Identify which cell holds the provided text, then report its [X, Y] central coordinate. 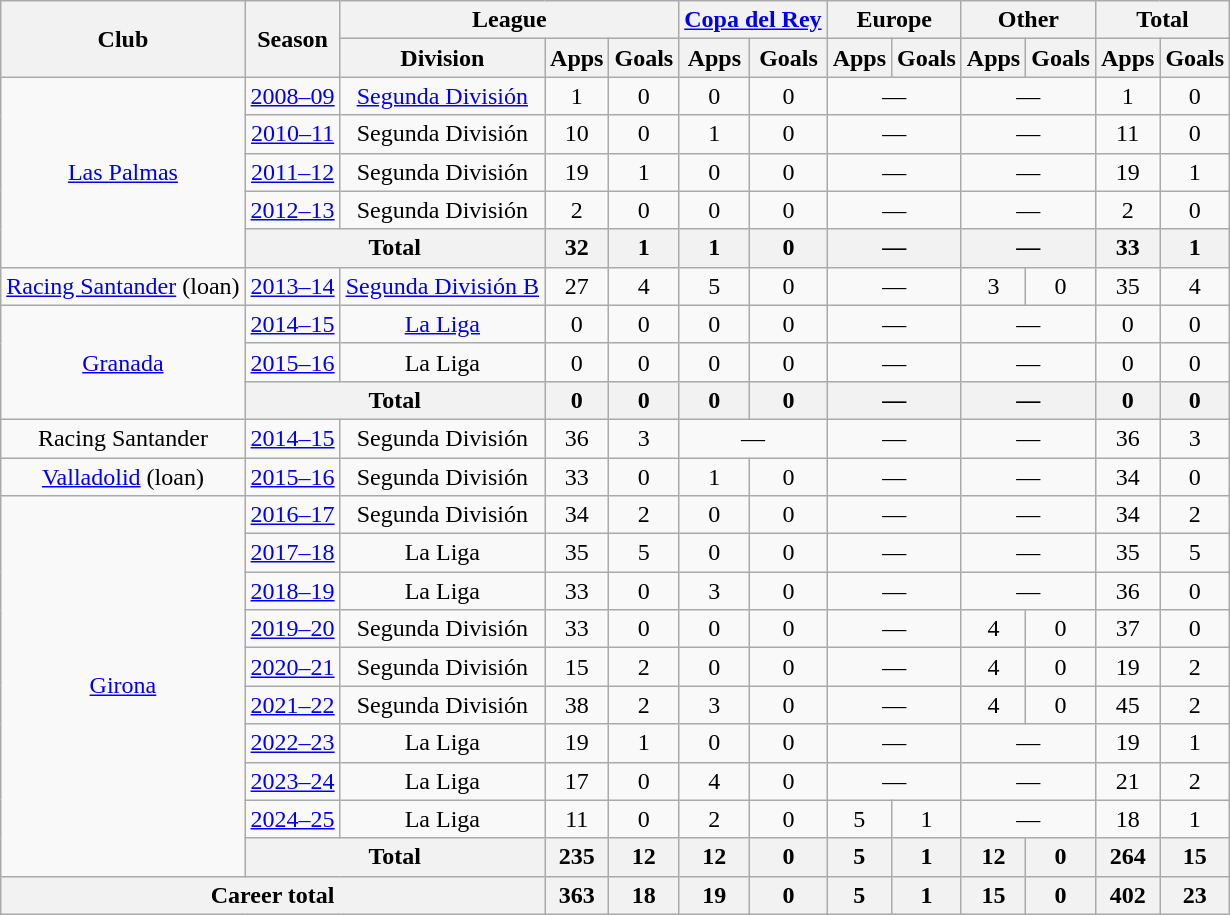
Division [442, 58]
2008–09 [292, 96]
Girona [123, 686]
Career total [273, 895]
38 [577, 705]
17 [577, 781]
Las Palmas [123, 172]
Valladolid (loan) [123, 477]
2019–20 [292, 629]
363 [577, 895]
Racing Santander (loan) [123, 286]
45 [1127, 705]
2016–17 [292, 515]
Segunda División B [442, 286]
2013–14 [292, 286]
2012–13 [292, 210]
2023–24 [292, 781]
Season [292, 39]
Club [123, 39]
2024–25 [292, 819]
2017–18 [292, 553]
21 [1127, 781]
2021–22 [292, 705]
235 [577, 857]
Europe [894, 20]
2011–12 [292, 172]
32 [577, 248]
402 [1127, 895]
264 [1127, 857]
23 [1195, 895]
Copa del Rey [753, 20]
Granada [123, 362]
2020–21 [292, 667]
27 [577, 286]
2018–19 [292, 591]
37 [1127, 629]
Racing Santander [123, 438]
2010–11 [292, 134]
League [510, 20]
Other [1028, 20]
10 [577, 134]
2022–23 [292, 743]
